Provide the [X, Y] coordinate of the cell's center where the given text is located.  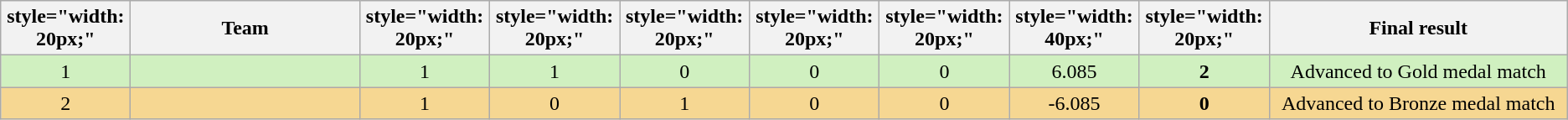
style="width: 40px;" [1074, 29]
Final result [1418, 29]
Advanced to Gold medal match [1418, 71]
6.085 [1074, 71]
Advanced to Bronze medal match [1418, 103]
Team [245, 29]
-6.085 [1074, 103]
